Output the [x, y] coordinate of the center of the cell containing the given text.  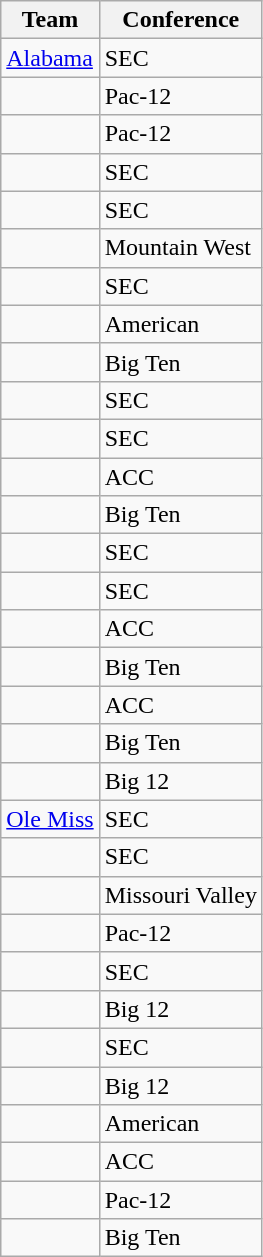
Conference [180, 20]
Mountain West [180, 248]
Team [50, 20]
Ole Miss [50, 819]
Alabama [50, 58]
Missouri Valley [180, 895]
